Detect which cell encompasses the target text, then output its (X, Y) center coordinate. 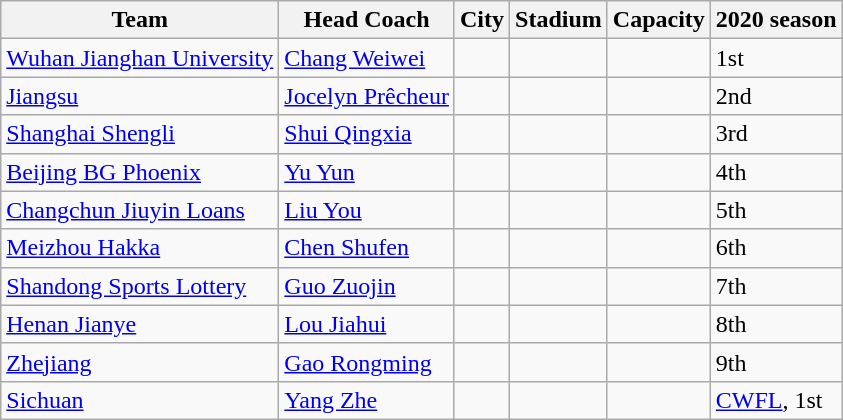
2020 season (776, 20)
Beijing BG Phoenix (140, 172)
Team (140, 20)
8th (776, 324)
Capacity (658, 20)
CWFL, 1st (776, 400)
1st (776, 58)
Gao Rongming (367, 362)
7th (776, 286)
6th (776, 248)
Jocelyn Prêcheur (367, 96)
Chang Weiwei (367, 58)
Liu You (367, 210)
Yang Zhe (367, 400)
Yu Yun (367, 172)
3rd (776, 134)
City (482, 20)
9th (776, 362)
Wuhan Jianghan University (140, 58)
Chen Shufen (367, 248)
Changchun Jiuyin Loans (140, 210)
Sichuan (140, 400)
Head Coach (367, 20)
Meizhou Hakka (140, 248)
Lou Jiahui (367, 324)
Jiangsu (140, 96)
2nd (776, 96)
5th (776, 210)
Zhejiang (140, 362)
Stadium (559, 20)
Henan Jianye (140, 324)
4th (776, 172)
Shui Qingxia (367, 134)
Guo Zuojin (367, 286)
Shanghai Shengli (140, 134)
Shandong Sports Lottery (140, 286)
